From the cell containing the given text, extract its center point as [X, Y] coordinate. 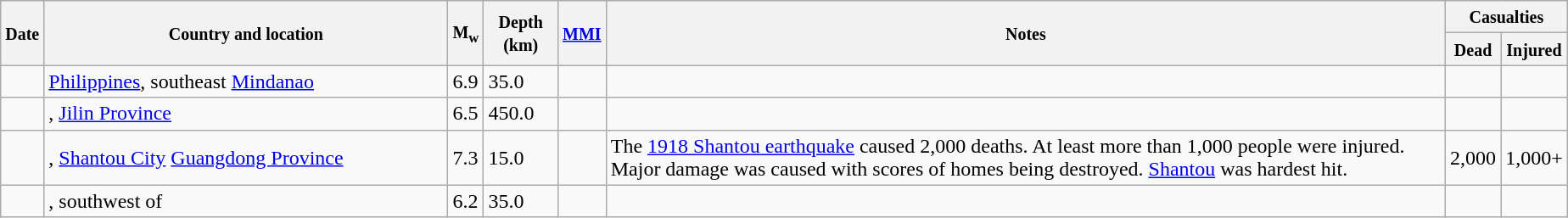
Casualties [1507, 17]
7.3 [466, 158]
Injured [1534, 49]
, Shantou City Guangdong Province [246, 158]
6.9 [466, 81]
Philippines, southeast Mindanao [246, 81]
MMI [582, 33]
Dead [1473, 49]
2,000 [1473, 158]
Depth (km) [521, 33]
1,000+ [1534, 158]
450.0 [521, 114]
Mw [466, 33]
Date [22, 33]
, southwest of [246, 201]
Notes [1025, 33]
6.2 [466, 201]
, Jilin Province [246, 114]
Country and location [246, 33]
15.0 [521, 158]
6.5 [466, 114]
